Detect which cell encompasses the target text, then output its (X, Y) center coordinate. 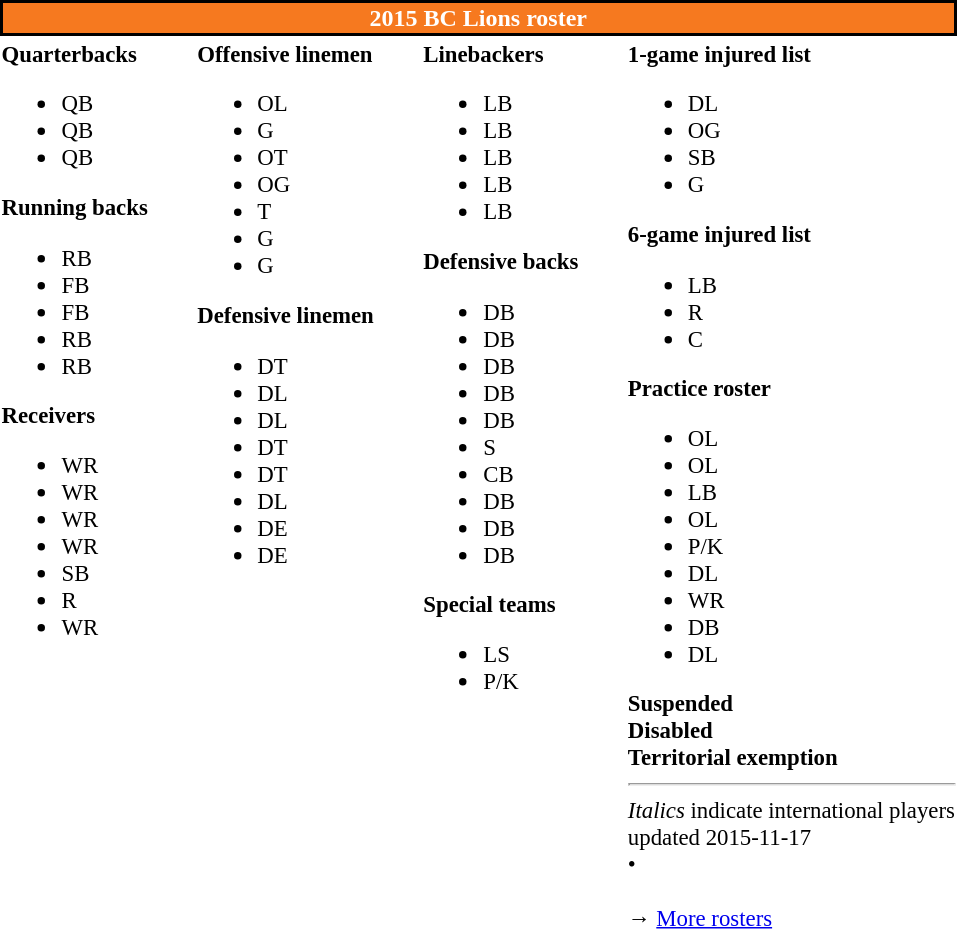
2015 BC Lions roster (478, 18)
